Search for the cell housing the specified text and yield its (X, Y) center coordinate. 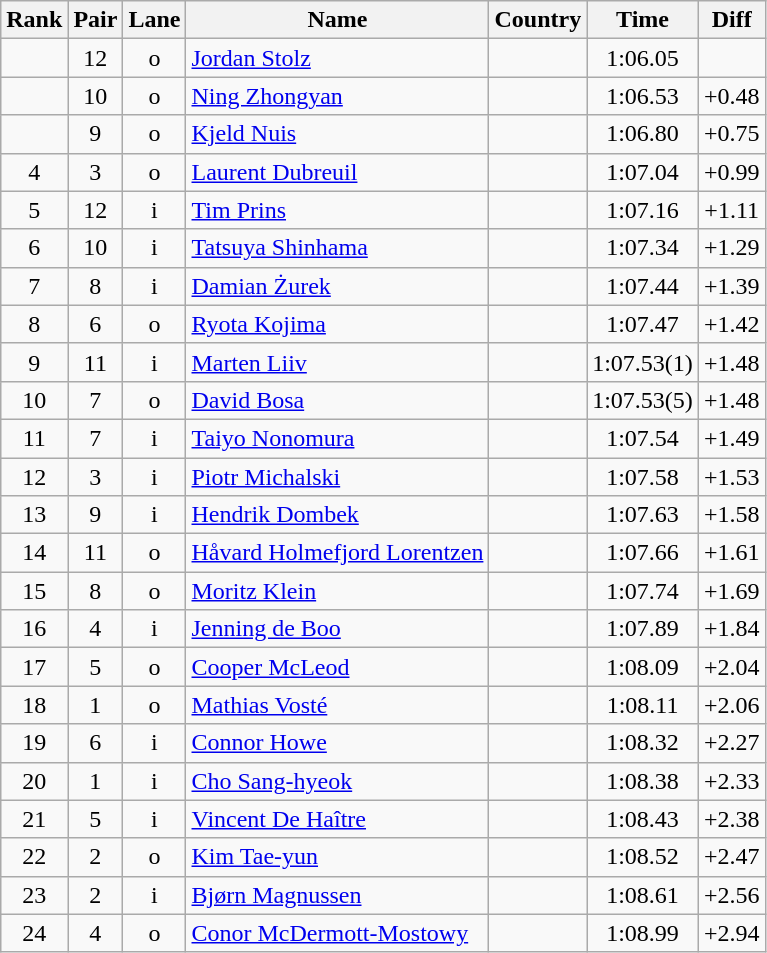
23 (34, 895)
1:07.89 (643, 629)
1:08.32 (643, 743)
13 (34, 515)
19 (34, 743)
+0.48 (732, 96)
+2.38 (732, 819)
Jordan Stolz (338, 58)
1:07.66 (643, 553)
Bjørn Magnussen (338, 895)
+1.58 (732, 515)
David Bosa (338, 400)
Rank (34, 20)
+1.69 (732, 591)
+2.94 (732, 933)
1:08.99 (643, 933)
1:07.53(1) (643, 362)
1:06.53 (643, 96)
1:08.09 (643, 667)
16 (34, 629)
1:07.04 (643, 172)
+2.56 (732, 895)
Name (338, 20)
15 (34, 591)
Kim Tae-yun (338, 857)
1:08.38 (643, 781)
+2.04 (732, 667)
+1.39 (732, 286)
+0.99 (732, 172)
Ryota Kojima (338, 324)
+0.75 (732, 134)
Kjeld Nuis (338, 134)
1:08.11 (643, 705)
+1.11 (732, 210)
+1.42 (732, 324)
20 (34, 781)
Piotr Michalski (338, 477)
22 (34, 857)
1:07.16 (643, 210)
Lane (154, 20)
17 (34, 667)
Jenning de Boo (338, 629)
+1.53 (732, 477)
Tim Prins (338, 210)
1:06.80 (643, 134)
18 (34, 705)
Cooper McLeod (338, 667)
Håvard Holmefjord Lorentzen (338, 553)
Time (643, 20)
+2.47 (732, 857)
+2.33 (732, 781)
Country (538, 20)
Hendrik Dombek (338, 515)
+2.06 (732, 705)
1:07.53(5) (643, 400)
24 (34, 933)
Damian Żurek (338, 286)
+1.61 (732, 553)
Moritz Klein (338, 591)
1:07.63 (643, 515)
1:06.05 (643, 58)
Pair (96, 20)
Cho Sang-hyeok (338, 781)
14 (34, 553)
1:07.58 (643, 477)
Vincent De Haître (338, 819)
Taiyo Nonomura (338, 438)
Connor Howe (338, 743)
Ning Zhongyan (338, 96)
Marten Liiv (338, 362)
+2.27 (732, 743)
1:08.52 (643, 857)
Mathias Vosté (338, 705)
Tatsuya Shinhama (338, 248)
Conor McDermott-Mostowy (338, 933)
1:07.47 (643, 324)
1:08.43 (643, 819)
1:07.34 (643, 248)
+1.49 (732, 438)
1:07.74 (643, 591)
+1.84 (732, 629)
1:08.61 (643, 895)
21 (34, 819)
1:07.44 (643, 286)
Diff (732, 20)
Laurent Dubreuil (338, 172)
+1.29 (732, 248)
1:07.54 (643, 438)
